From the cell containing the given text, extract its center point as (x, y) coordinate. 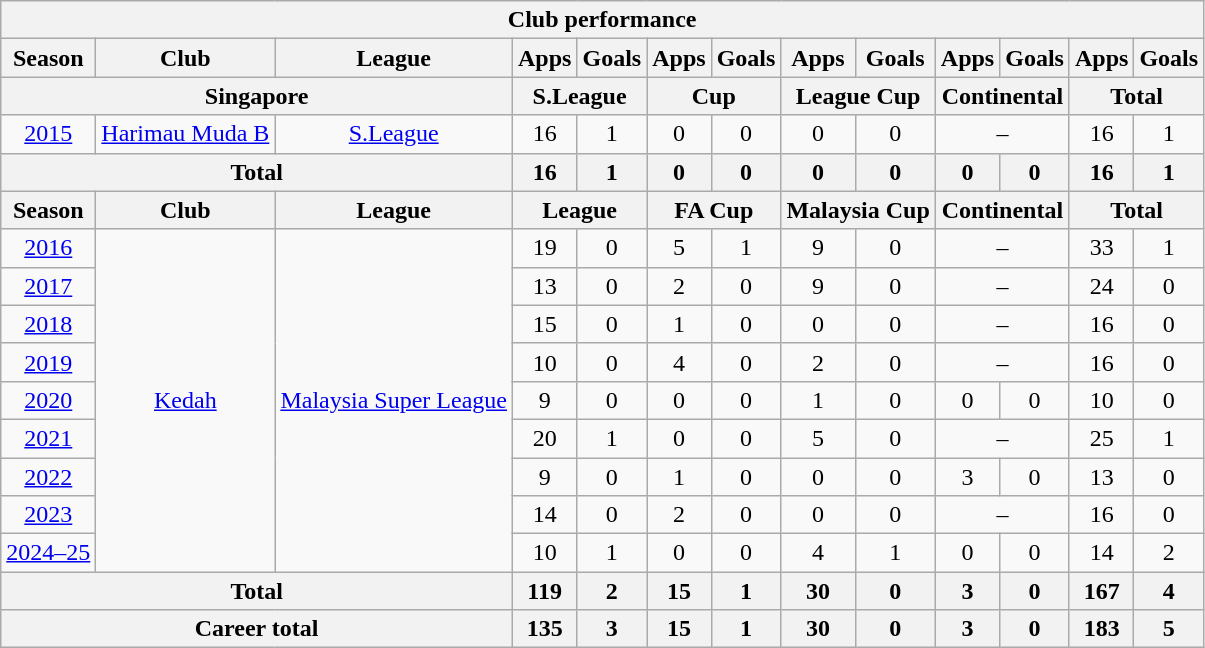
2023 (48, 515)
119 (545, 591)
2017 (48, 286)
2015 (48, 134)
2024–25 (48, 553)
167 (1101, 591)
Cup (714, 96)
Club performance (602, 20)
2018 (48, 324)
Kedah (186, 400)
183 (1101, 629)
19 (545, 248)
Malaysia Cup (858, 210)
24 (1101, 286)
Harimau Muda B (186, 134)
2021 (48, 438)
135 (545, 629)
2020 (48, 400)
25 (1101, 438)
2022 (48, 477)
FA Cup (714, 210)
2016 (48, 248)
2019 (48, 362)
League Cup (858, 96)
Malaysia Super League (394, 400)
33 (1101, 248)
Singapore (257, 96)
Career total (257, 629)
20 (545, 438)
